Provide the [X, Y] coordinate of the cell's center where the given text is located.  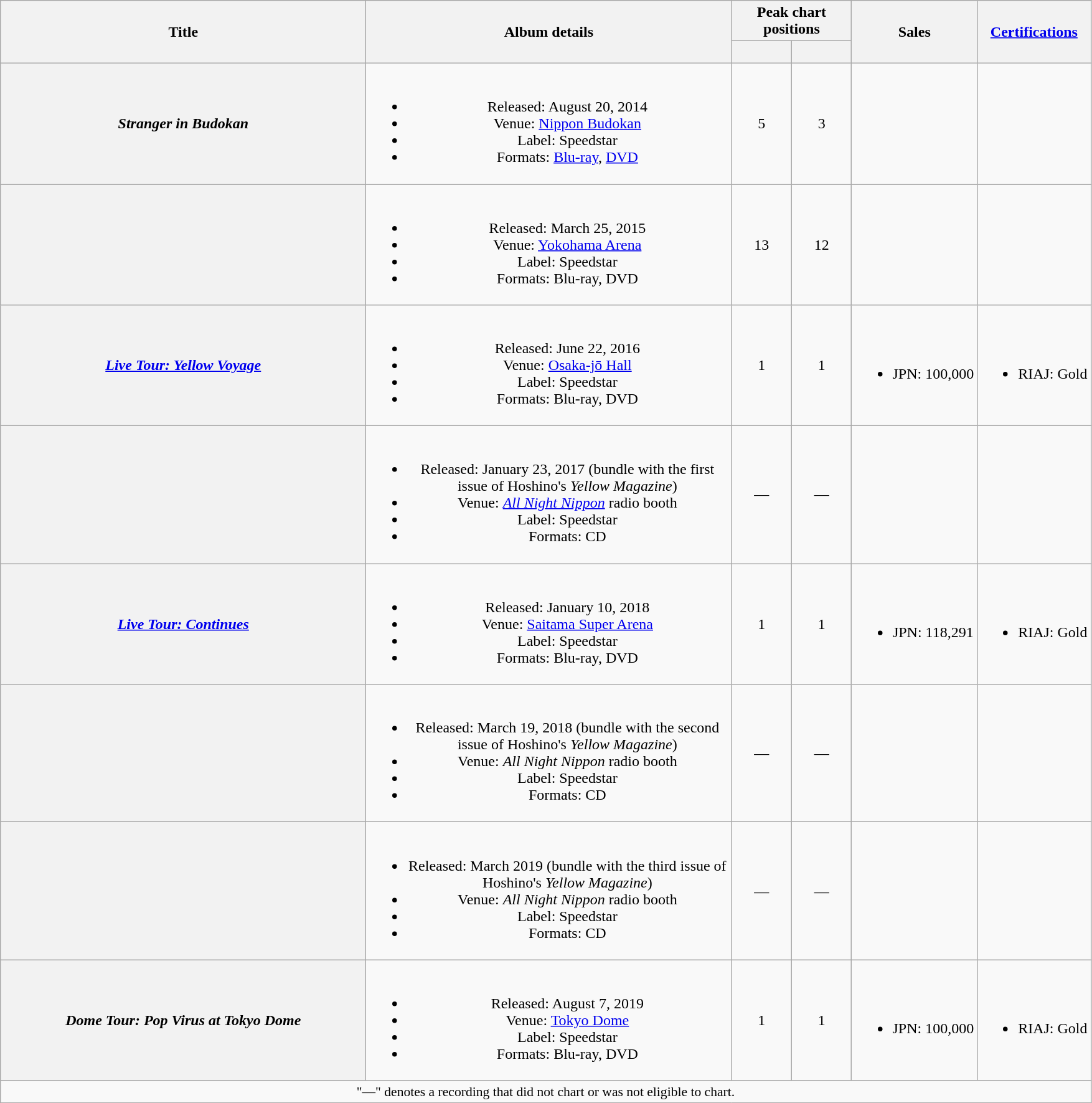
3 [822, 123]
5 [762, 123]
Released: June 22, 2016Venue: Osaka-jō HallLabel: SpeedstarFormats: Blu-ray, DVD [549, 366]
Released: March 19, 2018 (bundle with the second issue of Hoshino's Yellow Magazine)Venue: All Night Nippon radio boothLabel: SpeedstarFormats: CD [549, 754]
13 [762, 245]
Released: January 23, 2017 (bundle with the first issue of Hoshino's Yellow Magazine)Venue: All Night Nippon radio boothLabel: SpeedstarFormats: CD [549, 495]
12 [822, 245]
Released: March 25, 2015Venue: Yokohama ArenaLabel: SpeedstarFormats: Blu-ray, DVD [549, 245]
Dome Tour: Pop Virus at Tokyo Dome [183, 1020]
Released: January 10, 2018Venue: Saitama Super ArenaLabel: SpeedstarFormats: Blu-ray, DVD [549, 624]
Released: August 7, 2019Venue: Tokyo DomeLabel: SpeedstarFormats: Blu-ray, DVD [549, 1020]
Peak chart positions [792, 21]
Live Tour: Continues [183, 624]
Sales [915, 32]
Live Tour: Yellow Voyage [183, 366]
Stranger in Budokan [183, 123]
Released: March 2019 (bundle with the third issue of Hoshino's Yellow Magazine)Venue: All Night Nippon radio boothLabel: SpeedstarFormats: CD [549, 891]
"—" denotes a recording that did not chart or was not eligible to chart. [545, 1092]
JPN: 118,291 [915, 624]
Certifications [1034, 32]
Released: August 20, 2014Venue: Nippon BudokanLabel: SpeedstarFormats: Blu-ray, DVD [549, 123]
Album details [549, 32]
Title [183, 32]
